Find where the given text appears and provide that cell's center as [x, y] coordinate. 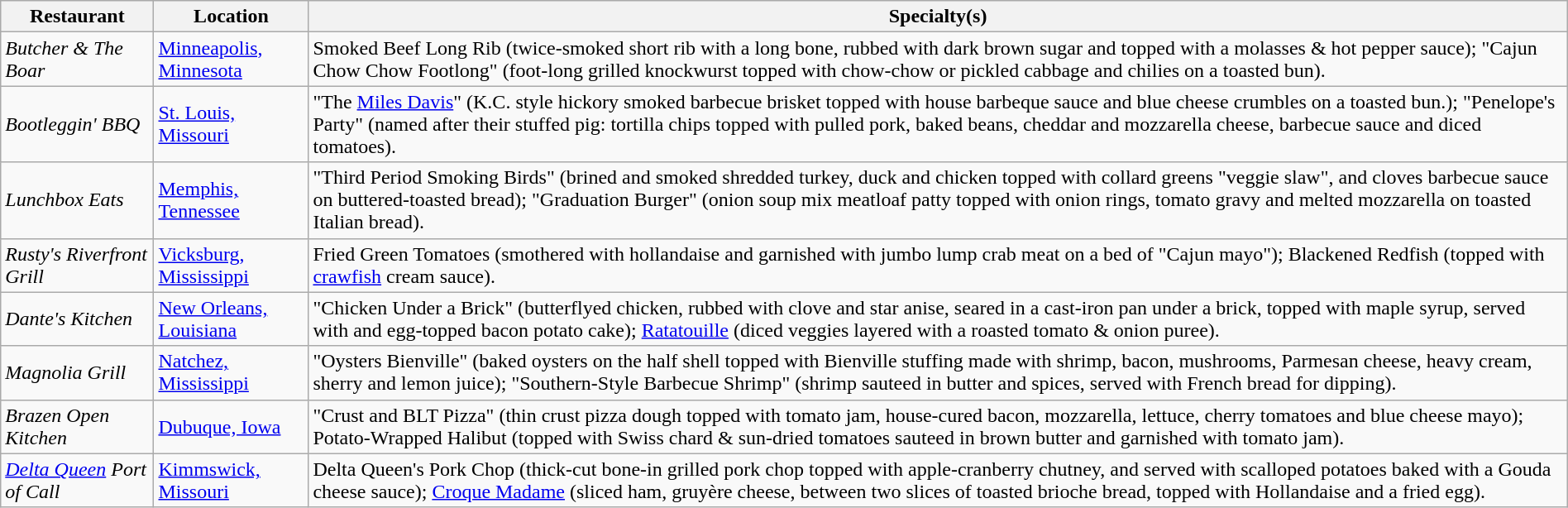
Natchez, Mississippi [232, 372]
Dubuque, Iowa [232, 427]
Lunchbox Eats [78, 200]
Brazen Open Kitchen [78, 427]
Restaurant [78, 17]
Magnolia Grill [78, 372]
St. Louis, Missouri [232, 124]
Dante's Kitchen [78, 319]
Butcher & The Boar [78, 60]
Specialty(s) [938, 17]
Kimmswick, Missouri [232, 480]
Location [232, 17]
Minneapolis, Minnesota [232, 60]
Delta Queen Port of Call [78, 480]
Memphis, Tennessee [232, 200]
Bootleggin' BBQ [78, 124]
Rusty's Riverfront Grill [78, 265]
New Orleans, Louisiana [232, 319]
Vicksburg, Mississippi [232, 265]
